Locate the cell with the specified text and output its (X, Y) center coordinate. 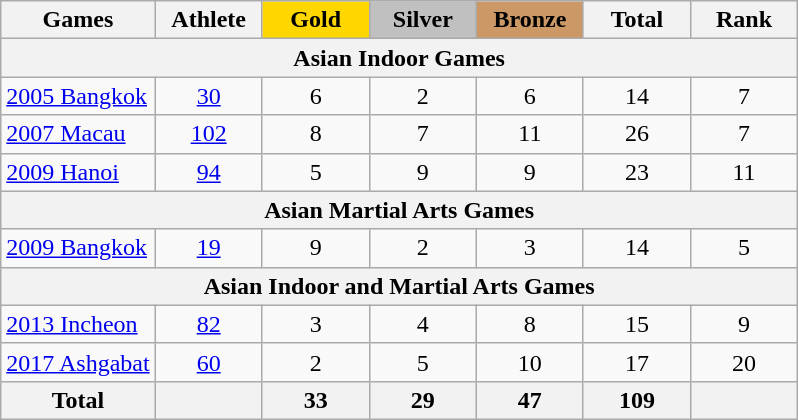
2009 Bangkok (78, 248)
60 (208, 362)
102 (208, 134)
2005 Bangkok (78, 96)
Bronze (530, 20)
2017 Ashgabat (78, 362)
Gold (316, 20)
Games (78, 20)
10 (530, 362)
2013 Incheon (78, 324)
Silver (422, 20)
Asian Martial Arts Games (400, 210)
33 (316, 400)
94 (208, 172)
2009 Hanoi (78, 172)
19 (208, 248)
Athlete (208, 20)
4 (422, 324)
30 (208, 96)
29 (422, 400)
15 (636, 324)
2007 Macau (78, 134)
Rank (744, 20)
26 (636, 134)
23 (636, 172)
20 (744, 362)
Asian Indoor and Martial Arts Games (400, 286)
Asian Indoor Games (400, 58)
109 (636, 400)
82 (208, 324)
17 (636, 362)
47 (530, 400)
